Find where the given text appears and provide that cell's center as (X, Y) coordinate. 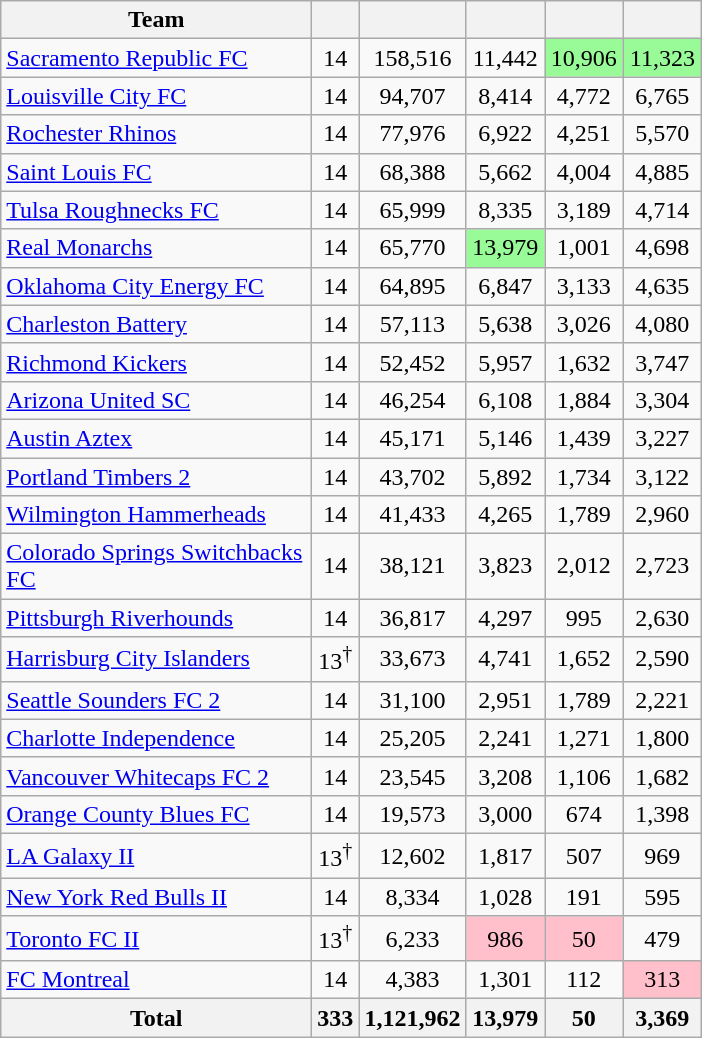
158,516 (412, 58)
Charlotte Independence (156, 738)
65,999 (412, 210)
1,271 (584, 738)
23,545 (412, 776)
36,817 (412, 618)
3,122 (662, 477)
1,398 (662, 814)
Team (156, 20)
Total (156, 1018)
112 (584, 980)
43,702 (412, 477)
LA Galaxy II (156, 856)
8,335 (506, 210)
Real Monarchs (156, 248)
5,146 (506, 438)
Wilmington Hammerheads (156, 515)
Portland Timbers 2 (156, 477)
5,638 (506, 324)
2,012 (584, 566)
4,885 (662, 172)
Vancouver Whitecaps FC 2 (156, 776)
11,442 (506, 58)
Richmond Kickers (156, 362)
6,108 (506, 400)
4,004 (584, 172)
4,265 (506, 515)
Colorado Springs Switchbacks FC (156, 566)
3,747 (662, 362)
41,433 (412, 515)
45,171 (412, 438)
77,976 (412, 134)
Oklahoma City Energy FC (156, 286)
19,573 (412, 814)
5,957 (506, 362)
3,000 (506, 814)
68,388 (412, 172)
Saint Louis FC (156, 172)
Toronto FC II (156, 938)
8,414 (506, 96)
Orange County Blues FC (156, 814)
969 (662, 856)
Arizona United SC (156, 400)
5,662 (506, 172)
2,590 (662, 660)
3,133 (584, 286)
595 (662, 897)
507 (584, 856)
33,673 (412, 660)
6,233 (412, 938)
3,823 (506, 566)
8,334 (412, 897)
4,080 (662, 324)
4,251 (584, 134)
4,714 (662, 210)
Pittsburgh Riverhounds (156, 618)
2,241 (506, 738)
4,772 (584, 96)
64,895 (412, 286)
6,922 (506, 134)
Rochester Rhinos (156, 134)
3,369 (662, 1018)
65,770 (412, 248)
46,254 (412, 400)
94,707 (412, 96)
3,026 (584, 324)
2,960 (662, 515)
2,221 (662, 700)
1,121,962 (412, 1018)
4,698 (662, 248)
1,439 (584, 438)
1,800 (662, 738)
12,602 (412, 856)
1,884 (584, 400)
1,301 (506, 980)
995 (584, 618)
1,001 (584, 248)
1,817 (506, 856)
1,652 (584, 660)
6,847 (506, 286)
986 (506, 938)
2,723 (662, 566)
Louisville City FC (156, 96)
FC Montreal (156, 980)
479 (662, 938)
11,323 (662, 58)
4,635 (662, 286)
4,297 (506, 618)
1,028 (506, 897)
52,452 (412, 362)
4,741 (506, 660)
313 (662, 980)
3,304 (662, 400)
2,630 (662, 618)
2,951 (506, 700)
3,227 (662, 438)
5,892 (506, 477)
Harrisburg City Islanders (156, 660)
10,906 (584, 58)
Austin Aztex (156, 438)
Tulsa Roughnecks FC (156, 210)
57,113 (412, 324)
5,570 (662, 134)
6,765 (662, 96)
3,208 (506, 776)
333 (336, 1018)
38,121 (412, 566)
1,682 (662, 776)
1,734 (584, 477)
New York Red Bulls II (156, 897)
Sacramento Republic FC (156, 58)
674 (584, 814)
1,632 (584, 362)
3,189 (584, 210)
Charleston Battery (156, 324)
Seattle Sounders FC 2 (156, 700)
31,100 (412, 700)
25,205 (412, 738)
1,106 (584, 776)
4,383 (412, 980)
191 (584, 897)
